Detect which cell encompasses the target text, then output its [X, Y] center coordinate. 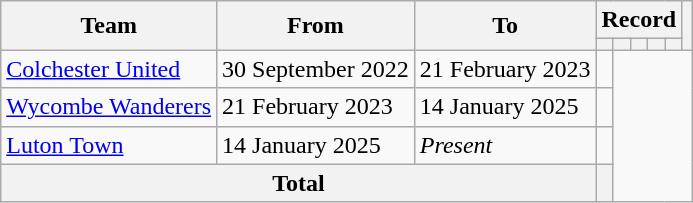
Present [505, 145]
From [316, 26]
Wycombe Wanderers [109, 107]
Colchester United [109, 69]
Total [298, 183]
Team [109, 26]
30 September 2022 [316, 69]
Luton Town [109, 145]
Record [639, 20]
To [505, 26]
